Return the [X, Y] coordinate for the center point of the cell that contains the specified text.  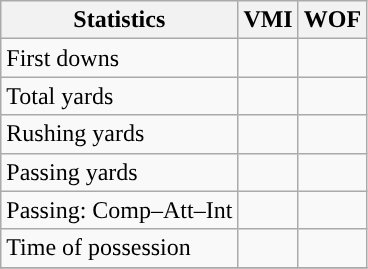
Passing: Comp–Att–Int [120, 210]
Rushing yards [120, 134]
Time of possession [120, 248]
WOF [332, 20]
First downs [120, 58]
VMI [268, 20]
Total yards [120, 96]
Passing yards [120, 172]
Statistics [120, 20]
